Capture the cell that displays the provided text and extract its (x, y) central coordinate. 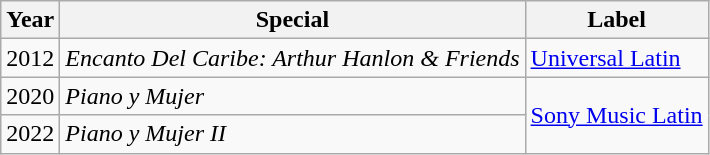
2020 (30, 96)
Label (616, 20)
2012 (30, 58)
Sony Music Latin (616, 115)
Year (30, 20)
Piano y Mujer (292, 96)
Encanto Del Caribe: Arthur Hanlon & Friends (292, 58)
2022 (30, 134)
Universal Latin (616, 58)
Piano y Mujer II (292, 134)
Special (292, 20)
